Return the (x, y) coordinate for the center point of the cell that contains the specified text.  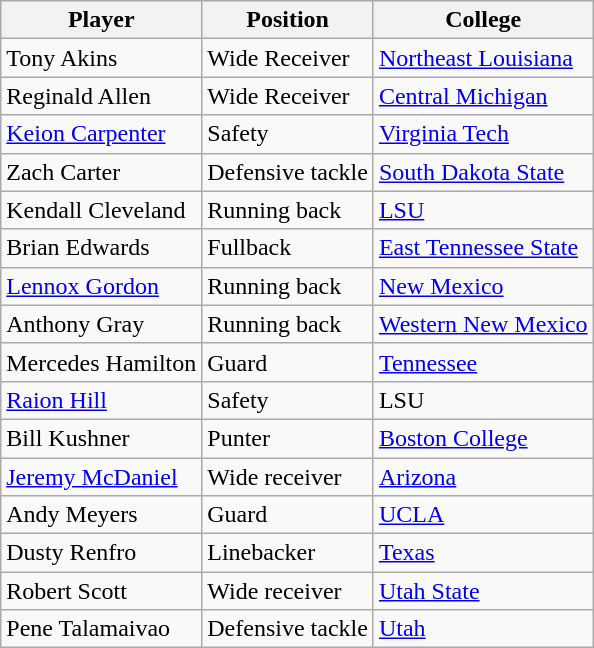
Robert Scott (102, 591)
Arizona (483, 477)
East Tennessee State (483, 248)
Dusty Renfro (102, 553)
Linebacker (288, 553)
Reginald Allen (102, 96)
Lennox Gordon (102, 286)
Virginia Tech (483, 134)
Punter (288, 438)
College (483, 20)
Boston College (483, 438)
Zach Carter (102, 172)
Jeremy McDaniel (102, 477)
Fullback (288, 248)
Tennessee (483, 362)
New Mexico (483, 286)
Tony Akins (102, 58)
Position (288, 20)
Western New Mexico (483, 324)
UCLA (483, 515)
Bill Kushner (102, 438)
Mercedes Hamilton (102, 362)
Brian Edwards (102, 248)
Central Michigan (483, 96)
Texas (483, 553)
Utah (483, 629)
South Dakota State (483, 172)
Northeast Louisiana (483, 58)
Pene Talamaivao (102, 629)
Utah State (483, 591)
Anthony Gray (102, 324)
Kendall Cleveland (102, 210)
Raion Hill (102, 400)
Keion Carpenter (102, 134)
Player (102, 20)
Andy Meyers (102, 515)
